Return the (X, Y) coordinate for the center point of the cell that contains the specified text.  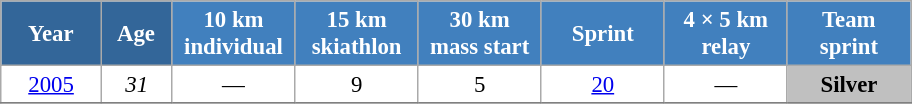
5 (480, 85)
4 × 5 km relay (726, 34)
15 km skiathlon (356, 34)
31 (136, 85)
20 (602, 85)
10 km individual (234, 34)
Age (136, 34)
Sprint (602, 34)
30 km mass start (480, 34)
9 (356, 85)
Year (52, 34)
2005 (52, 85)
Silver (848, 85)
Team sprint (848, 34)
